Determine the [x, y] coordinate at the center of the cell enclosing the given text.  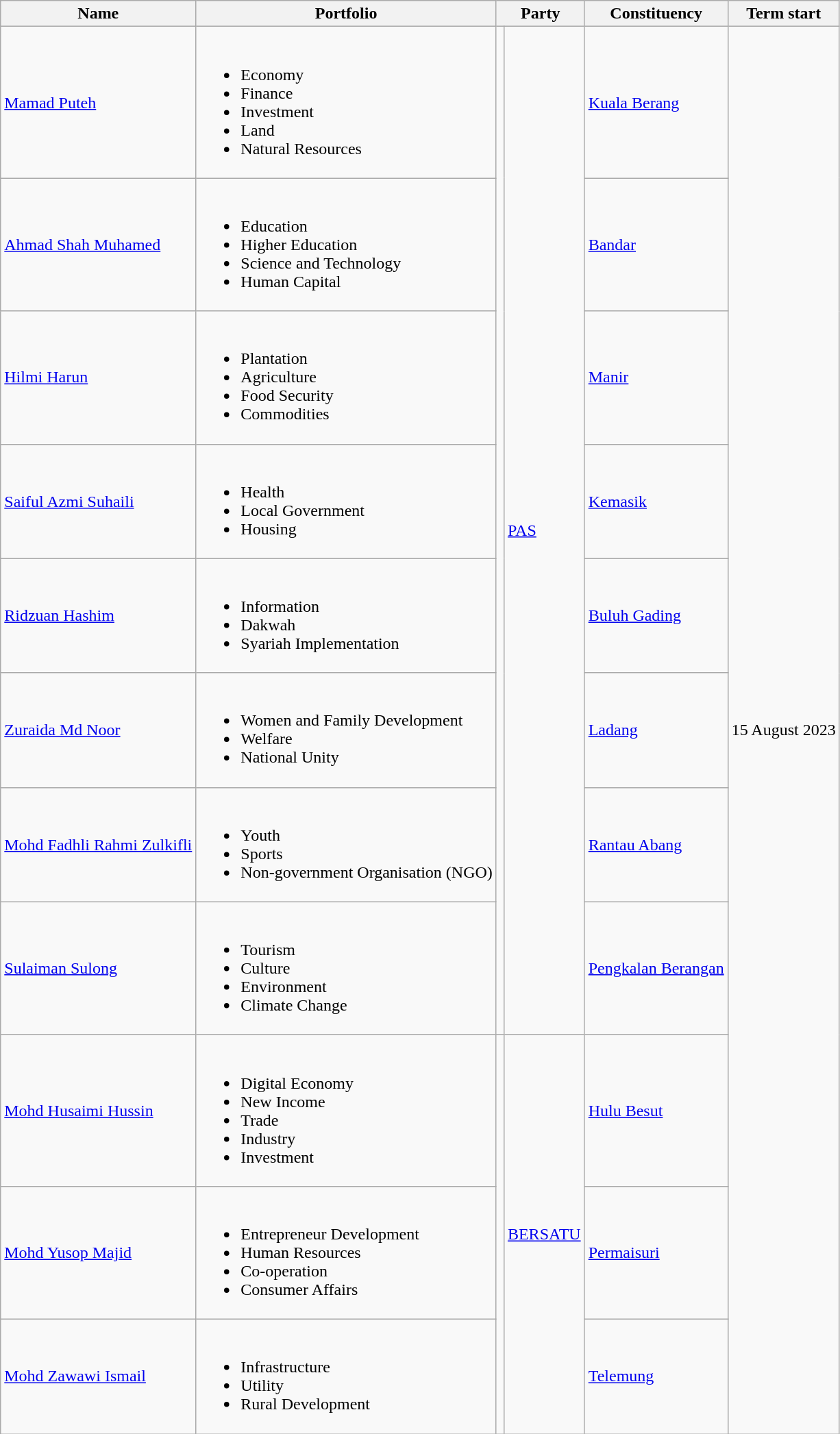
Mamad Puteh [99, 103]
Hilmi Harun [99, 378]
Entrepreneur DevelopmentHuman ResourcesCo-operationConsumer Affairs [347, 1252]
Sulaiman Sulong [99, 968]
Ahmad Shah Muhamed [99, 245]
PlantationAgricultureFood SecurityCommodities [347, 378]
EconomyFinanceInvestmentLandNatural Resources [347, 103]
Digital EconomyNew IncomeTradeIndustryInvestment [347, 1110]
Ladang [656, 730]
Portfolio [347, 14]
Mohd Husaimi Hussin [99, 1110]
Kuala Berang [656, 103]
Term start [784, 14]
Saiful Azmi Suhaili [99, 502]
HealthLocal GovernmentHousing [347, 502]
Pengkalan Berangan [656, 968]
Name [99, 14]
Manir [656, 378]
Mohd Yusop Majid [99, 1252]
TourismCultureEnvironmentClimate Change [347, 968]
15 August 2023 [784, 730]
Constituency [656, 14]
Permaisuri [656, 1252]
PAS [544, 531]
Hulu Besut [656, 1110]
Ridzuan Hashim [99, 615]
Women and Family DevelopmentWelfareNational Unity [347, 730]
Telemung [656, 1376]
Zuraida Md Noor [99, 730]
InfrastructureUtilityRural Development [347, 1376]
Party [540, 14]
Rantau Abang [656, 844]
Bandar [656, 245]
BERSATU [544, 1234]
EducationHigher EducationScience and TechnologyHuman Capital [347, 245]
Buluh Gading [656, 615]
YouthSportsNon-government Organisation (NGO) [347, 844]
Kemasik [656, 502]
InformationDakwahSyariah Implementation [347, 615]
Mohd Fadhli Rahmi Zulkifli [99, 844]
Mohd Zawawi Ismail [99, 1376]
